Locate the cell with the specified text and output its (X, Y) center coordinate. 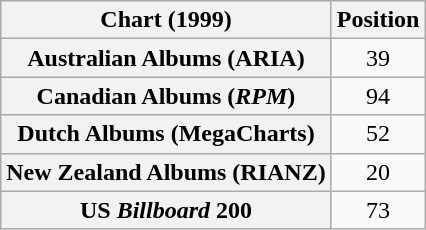
39 (378, 58)
73 (378, 210)
Chart (1999) (166, 20)
52 (378, 134)
US Billboard 200 (166, 210)
New Zealand Albums (RIANZ) (166, 172)
20 (378, 172)
Position (378, 20)
Canadian Albums (RPM) (166, 96)
Dutch Albums (MegaCharts) (166, 134)
Australian Albums (ARIA) (166, 58)
94 (378, 96)
